Determine the [X, Y] coordinate at the center of the cell enclosing the given text.  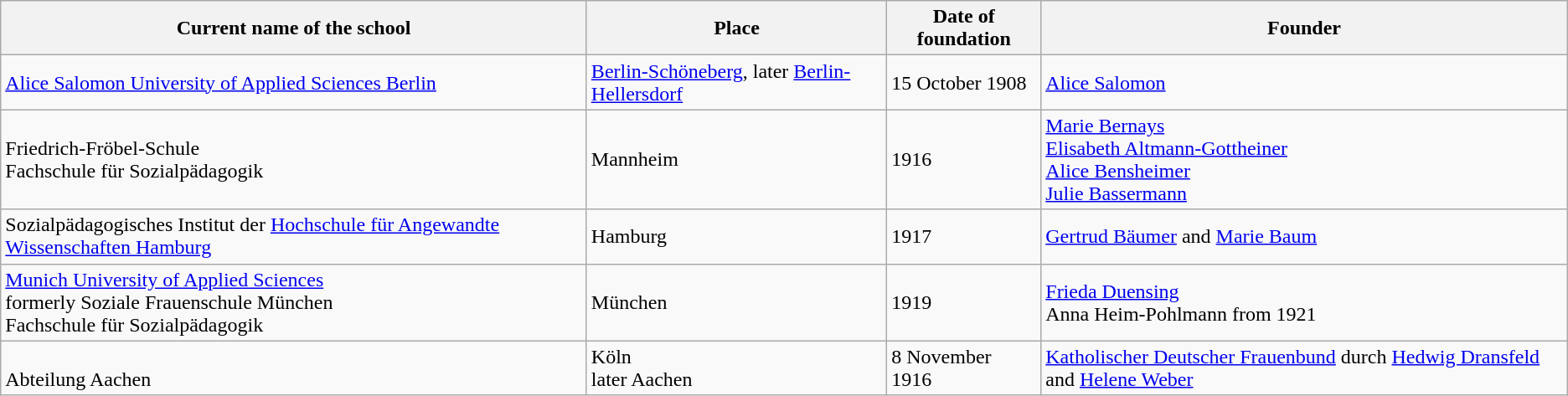
Frieda DuensingAnna Heim-Pohlmann from 1921 [1304, 302]
15 October 1908 [964, 82]
Marie BernaysElisabeth Altmann-GottheinerAlice BensheimerJulie Bassermann [1304, 159]
München [736, 302]
1917 [964, 236]
1916 [964, 159]
Katholischer Deutscher Frauenbund durch Hedwig Dransfeld and Helene Weber [1304, 368]
Place [736, 28]
Hamburg [736, 236]
Alice Salomon University of Applied Sciences Berlin [294, 82]
Berlin-Schöneberg, later Berlin-Hellersdorf [736, 82]
Abteilung Aachen [294, 368]
Sozialpädagogisches Institut der Hochschule für Angewandte Wissenschaften Hamburg [294, 236]
Alice Salomon [1304, 82]
Mannheim [736, 159]
Date of foundation [964, 28]
Friedrich-Fröbel-SchuleFachschule für Sozialpädagogik [294, 159]
1919 [964, 302]
8 November 1916 [964, 368]
Founder [1304, 28]
Munich University of Applied Sciencesformerly Soziale Frauenschule MünchenFachschule für Sozialpädagogik [294, 302]
Gertrud Bäumer and Marie Baum [1304, 236]
Current name of the school [294, 28]
Kölnlater Aachen [736, 368]
